Locate the cell with the specified text and output its [X, Y] center coordinate. 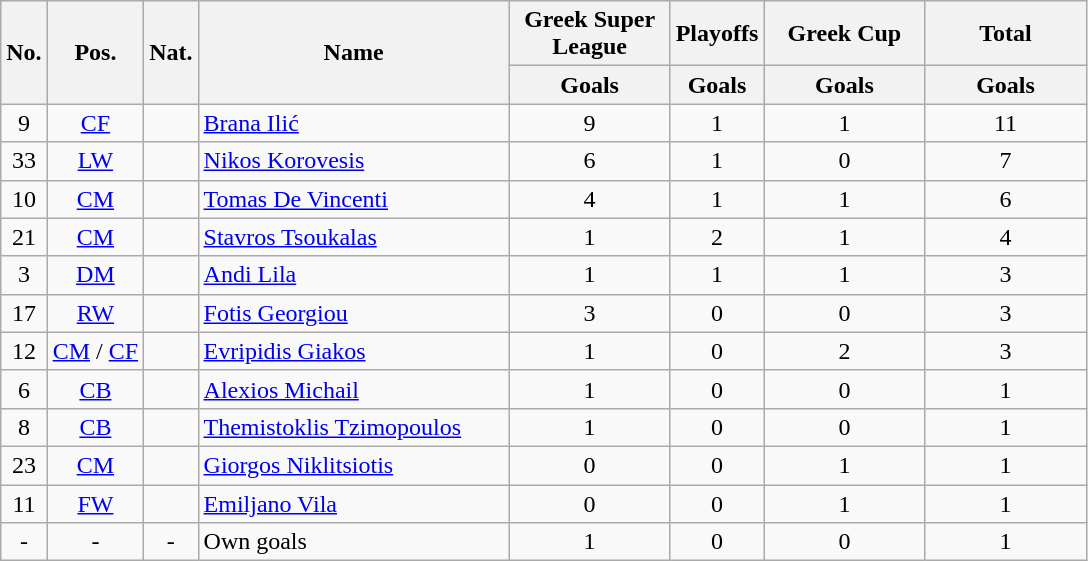
Andi Lila [354, 275]
Evripidis Giakos [354, 351]
No. [24, 52]
Total [1006, 34]
Greek Cup [844, 34]
Own goals [354, 542]
Playoffs [717, 34]
Stavros Tsoukalas [354, 237]
10 [24, 199]
CM / CF [95, 351]
7 [1006, 161]
23 [24, 465]
DM [95, 275]
17 [24, 313]
Alexios Michail [354, 389]
FW [95, 503]
Fotis Georgiou [354, 313]
Greek Super League [590, 34]
CF [95, 123]
Giorgos Niklitsiotis [354, 465]
Brana Ilić [354, 123]
LW [95, 161]
Themistoklis Tzimopoulos [354, 427]
Emiljano Vila [354, 503]
Nat. [171, 52]
Name [354, 52]
Nikos Korovesis [354, 161]
12 [24, 351]
Pos. [95, 52]
33 [24, 161]
Tomas De Vincenti [354, 199]
21 [24, 237]
RW [95, 313]
8 [24, 427]
